Pinpoint the cell where the given text exists, returning its (X, Y) midpoint coordinate. 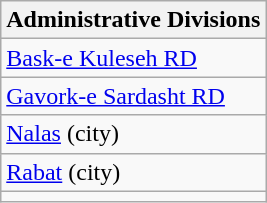
Nalas (city) (134, 134)
Gavork-e Sardasht RD (134, 96)
Bask-e Kuleseh RD (134, 58)
Administrative Divisions (134, 20)
Rabat (city) (134, 172)
